Extract the [x, y] coordinate from the center of the cell holding the provided text.  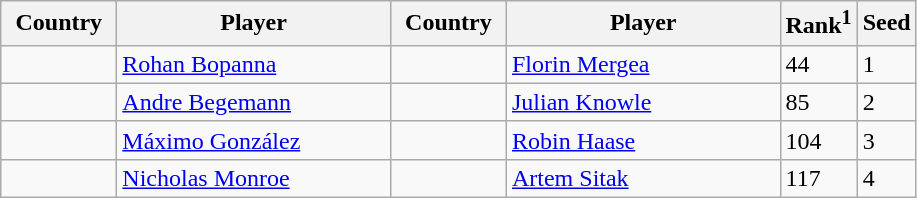
Julian Knowle [643, 102]
117 [818, 178]
44 [818, 64]
Seed [886, 24]
Nicholas Monroe [254, 178]
85 [818, 102]
1 [886, 64]
Florin Mergea [643, 64]
2 [886, 102]
4 [886, 178]
Máximo González [254, 140]
Andre Begemann [254, 102]
104 [818, 140]
Artem Sitak [643, 178]
3 [886, 140]
Rank1 [818, 24]
Rohan Bopanna [254, 64]
Robin Haase [643, 140]
